Determine the (x, y) coordinate at the center of the cell enclosing the given text.  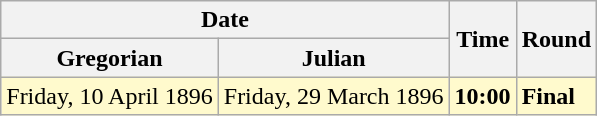
Friday, 29 March 1896 (334, 96)
Time (482, 39)
10:00 (482, 96)
Round (556, 39)
Final (556, 96)
Julian (334, 58)
Date (225, 20)
Friday, 10 April 1896 (110, 96)
Gregorian (110, 58)
